Return (X, Y) of the center of cell containing provided text 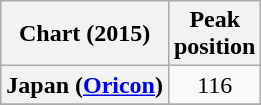
Chart (2015) (85, 34)
116 (214, 85)
Japan (Oricon) (85, 85)
Peakposition (214, 34)
